Extract the [x, y] coordinate from the center of the cell holding the provided text.  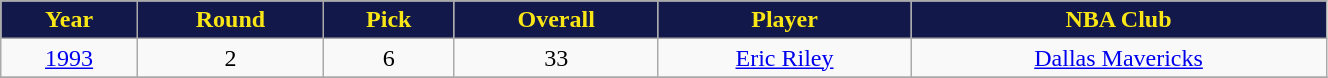
Year [70, 20]
Round [230, 20]
Eric Riley [784, 58]
Overall [556, 20]
1993 [70, 58]
2 [230, 58]
Player [784, 20]
6 [388, 58]
33 [556, 58]
Pick [388, 20]
NBA Club [1119, 20]
Dallas Mavericks [1119, 58]
